For the text-containing cell, return its midpoint in [x, y] coordinate format. 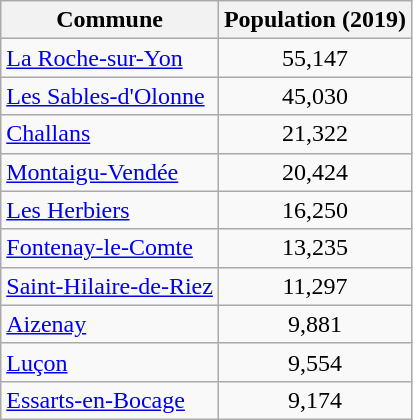
45,030 [314, 96]
La Roche-sur-Yon [110, 58]
21,322 [314, 134]
16,250 [314, 210]
Montaigu-Vendée [110, 172]
Fontenay-le-Comte [110, 248]
Les Herbiers [110, 210]
Saint-Hilaire-de-Riez [110, 286]
20,424 [314, 172]
Commune [110, 20]
9,174 [314, 400]
13,235 [314, 248]
Luçon [110, 362]
Population (2019) [314, 20]
55,147 [314, 58]
Challans [110, 134]
11,297 [314, 286]
Aizenay [110, 324]
9,881 [314, 324]
9,554 [314, 362]
Essarts-en-Bocage [110, 400]
Les Sables-d'Olonne [110, 96]
